Determine the [x, y] coordinate at the center of the cell enclosing the given text.  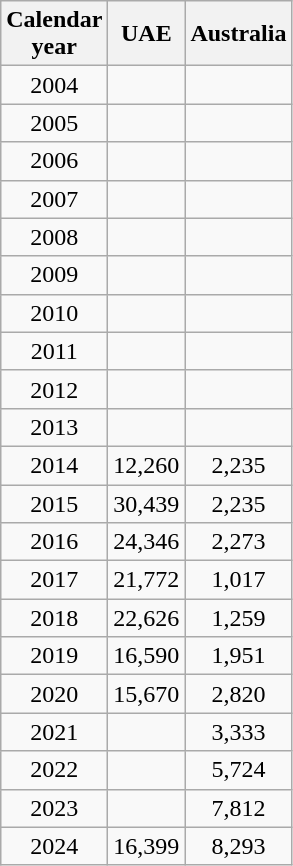
2004 [54, 85]
2013 [54, 427]
15,670 [146, 694]
2009 [54, 275]
1,951 [238, 656]
2020 [54, 694]
2006 [54, 161]
2019 [54, 656]
2024 [54, 846]
2016 [54, 542]
UAE [146, 34]
22,626 [146, 618]
2005 [54, 123]
Calendaryear [54, 34]
2023 [54, 808]
24,346 [146, 542]
3,333 [238, 732]
7,812 [238, 808]
16,590 [146, 656]
2007 [54, 199]
2010 [54, 313]
2021 [54, 732]
2,820 [238, 694]
8,293 [238, 846]
2008 [54, 237]
2017 [54, 580]
2018 [54, 618]
1,259 [238, 618]
16,399 [146, 846]
2,273 [238, 542]
21,772 [146, 580]
2014 [54, 465]
Australia [238, 34]
2011 [54, 351]
1,017 [238, 580]
5,724 [238, 770]
12,260 [146, 465]
2022 [54, 770]
30,439 [146, 503]
2015 [54, 503]
2012 [54, 389]
